Capture the cell that displays the provided text and extract its (X, Y) central coordinate. 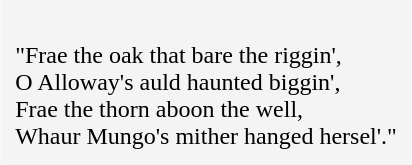
"Frae the oak that bare the riggin', O Alloway's auld haunted biggin', Frae the thorn aboon the well, Whaur Mungo's mither hanged hersel'." (206, 82)
